Search for the cell housing the specified text and yield its [X, Y] center coordinate. 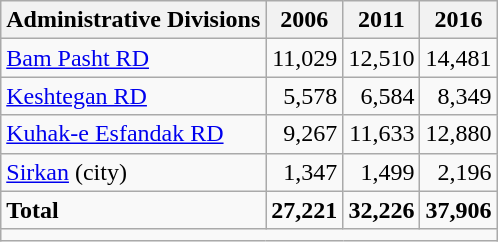
Keshtegan RD [134, 96]
1,499 [382, 172]
9,267 [304, 134]
11,029 [304, 58]
Kuhak-e Esfandak RD [134, 134]
Total [134, 210]
2,196 [458, 172]
Administrative Divisions [134, 20]
32,226 [382, 210]
2011 [382, 20]
Bam Pasht RD [134, 58]
Sirkan (city) [134, 172]
11,633 [382, 134]
2006 [304, 20]
8,349 [458, 96]
2016 [458, 20]
6,584 [382, 96]
12,510 [382, 58]
12,880 [458, 134]
1,347 [304, 172]
5,578 [304, 96]
37,906 [458, 210]
27,221 [304, 210]
14,481 [458, 58]
